Locate the cell with the specified text and output its [x, y] center coordinate. 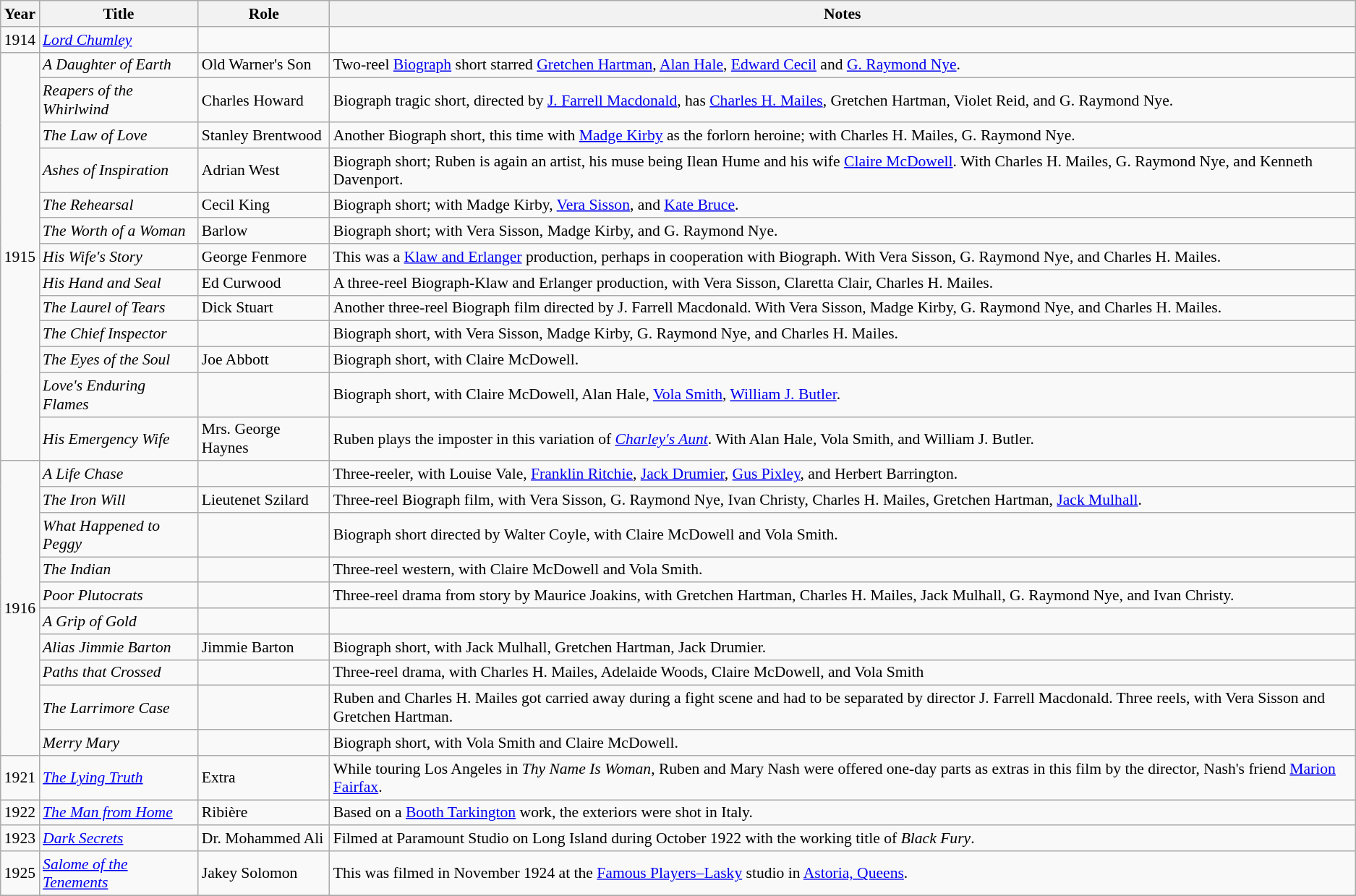
Biograph short, with Claire McDowell. [843, 360]
A three-reel Biograph-Klaw and Erlanger production, with Vera Sisson, Claretta Clair, Charles H. Mailes. [843, 283]
Alias Jimmie Barton [119, 647]
Old Warner's Son [264, 65]
George Fenmore [264, 257]
Another Biograph short, this time with Madge Kirby as the forlorn heroine; with Charles H. Mailes, G. Raymond Nye. [843, 135]
His Hand and Seal [119, 283]
Merry Mary [119, 743]
Ashes of Inspiration [119, 171]
Mrs. George Haynes [264, 438]
Title [119, 14]
The Larrimore Case [119, 707]
Love's Enduring Flames [119, 395]
This was filmed in November 1924 at the Famous Players–Lasky studio in Astoria, Queens. [843, 874]
Dark Secrets [119, 839]
Charles Howard [264, 100]
The Indian [119, 570]
Reapers of the Whirlwind [119, 100]
The Worth of a Woman [119, 231]
Paths that Crossed [119, 673]
Cecil King [264, 205]
Dr. Mohammed Ali [264, 839]
Notes [843, 14]
His Wife's Story [119, 257]
Three-reel western, with Claire McDowell and Vola Smith. [843, 570]
Role [264, 14]
1925 [20, 874]
Three-reeler, with Louise Vale, Franklin Ritchie, Jack Drumier, Gus Pixley, and Herbert Barrington. [843, 474]
The Laurel of Tears [119, 308]
The Eyes of the Soul [119, 360]
This was a Klaw and Erlanger production, perhaps in cooperation with Biograph. With Vera Sisson, G. Raymond Nye, and Charles H. Mailes. [843, 257]
1914 [20, 40]
Biograph tragic short, directed by J. Farrell Macdonald, has Charles H. Mailes, Gretchen Hartman, Violet Reid, and G. Raymond Nye. [843, 100]
A Daughter of Earth [119, 65]
The Man from Home [119, 813]
Ruben plays the imposter in this variation of Charley's Aunt. With Alan Hale, Vola Smith, and William J. Butler. [843, 438]
Biograph short, with Claire McDowell, Alan Hale, Vola Smith, William J. Butler. [843, 395]
Biograph short; with Madge Kirby, Vera Sisson, and Kate Bruce. [843, 205]
Based on a Booth Tarkington work, the exteriors were shot in Italy. [843, 813]
Salome of the Tenements [119, 874]
Biograph short, with Vola Smith and Claire McDowell. [843, 743]
The Lying Truth [119, 778]
Three-reel drama, with Charles H. Mailes, Adelaide Woods, Claire McDowell, and Vola Smith [843, 673]
A Life Chase [119, 474]
1916 [20, 609]
What Happened to Peggy [119, 535]
Year [20, 14]
Jakey Solomon [264, 874]
1922 [20, 813]
His Emergency Wife [119, 438]
Three-reel drama from story by Maurice Joakins, with Gretchen Hartman, Charles H. Mailes, Jack Mulhall, G. Raymond Nye, and Ivan Christy. [843, 596]
Two-reel Biograph short starred Gretchen Hartman, Alan Hale, Edward Cecil and G. Raymond Nye. [843, 65]
Another three-reel Biograph film directed by J. Farrell Macdonald. With Vera Sisson, Madge Kirby, G. Raymond Nye, and Charles H. Mailes. [843, 308]
The Iron Will [119, 500]
Lord Chumley [119, 40]
Biograph short; with Vera Sisson, Madge Kirby, and G. Raymond Nye. [843, 231]
Biograph short, with Jack Mulhall, Gretchen Hartman, Jack Drumier. [843, 647]
Three-reel Biograph film, with Vera Sisson, G. Raymond Nye, Ivan Christy, Charles H. Mailes, Gretchen Hartman, Jack Mulhall. [843, 500]
Stanley Brentwood [264, 135]
Biograph short, with Vera Sisson, Madge Kirby, G. Raymond Nye, and Charles H. Mailes. [843, 334]
Ribière [264, 813]
Jimmie Barton [264, 647]
Adrian West [264, 171]
Lieutenet Szilard [264, 500]
1915 [20, 256]
The Chief Inspector [119, 334]
The Rehearsal [119, 205]
1921 [20, 778]
Extra [264, 778]
A Grip of Gold [119, 621]
Barlow [264, 231]
The Law of Love [119, 135]
Joe Abbott [264, 360]
Dick Stuart [264, 308]
Biograph short directed by Walter Coyle, with Claire McDowell and Vola Smith. [843, 535]
Ed Curwood [264, 283]
1923 [20, 839]
Poor Plutocrats [119, 596]
Filmed at Paramount Studio on Long Island during October 1922 with the working title of Black Fury. [843, 839]
